Identify which cell holds the provided text, then report its (X, Y) central coordinate. 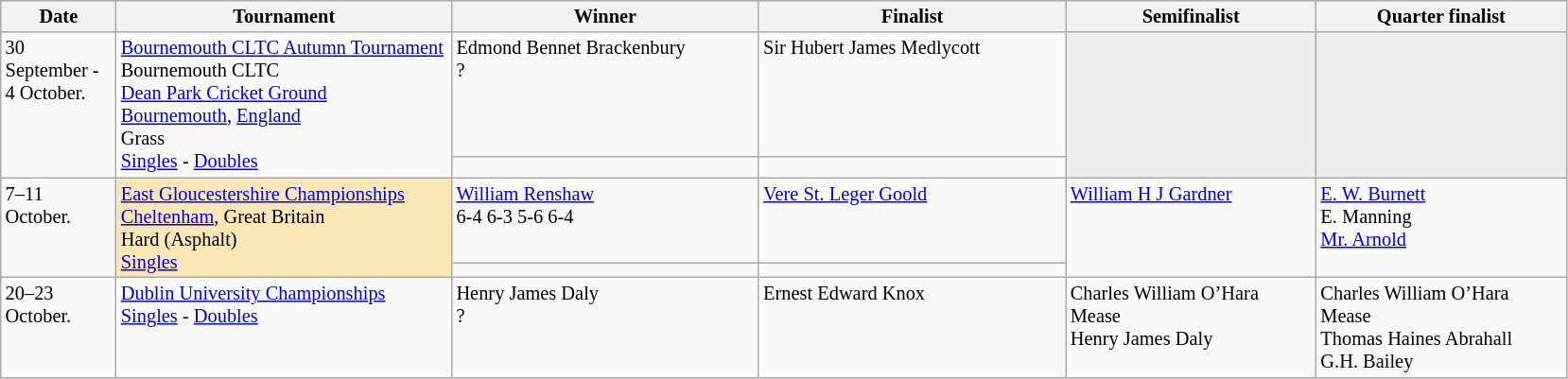
30 September - 4 October. (59, 105)
Ernest Edward Knox (912, 327)
Edmond Bennet Brackenbury? (605, 95)
William Renshaw6-4 6-3 5-6 6-4 (605, 220)
William H J Gardner (1192, 228)
East Gloucestershire ChampionshipsCheltenham, Great BritainHard (Asphalt)Singles (284, 228)
Dublin University ChampionshipsSingles - Doubles (284, 327)
Date (59, 16)
Charles William O’Hara Mease Henry James Daly (1192, 327)
Winner (605, 16)
Sir Hubert James Medlycott (912, 95)
E. W. Burnett E. Manning Mr. Arnold (1441, 228)
Finalist (912, 16)
Henry James Daly? (605, 327)
Semifinalist (1192, 16)
Quarter finalist (1441, 16)
Vere St. Leger Goold (912, 220)
Bournemouth CLTC Autumn TournamentBournemouth CLTCDean Park Cricket GroundBournemouth, EnglandGrassSingles - Doubles (284, 105)
Tournament (284, 16)
Charles William O’Hara Mease Thomas Haines Abrahall G.H. Bailey (1441, 327)
20–23 October. (59, 327)
7–11 October. (59, 228)
